Capture the cell that displays the provided text and extract its [x, y] central coordinate. 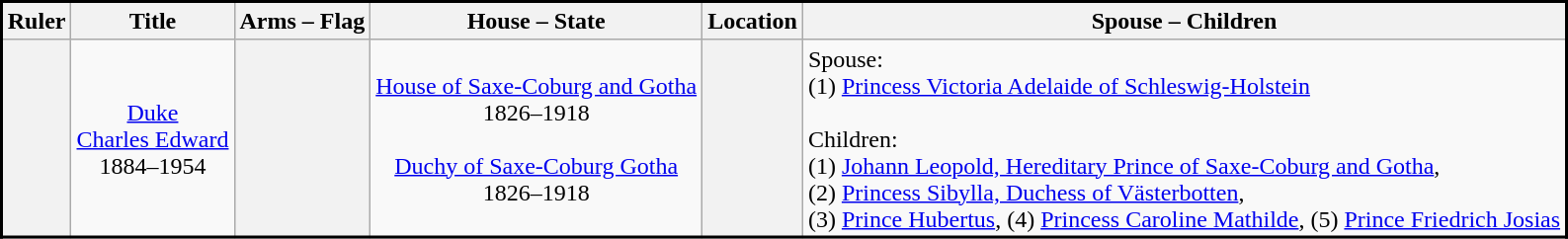
House – State [536, 22]
Spouse – Children [1184, 22]
Title [152, 22]
Location [753, 22]
Arms – Flag [302, 22]
Ruler [37, 22]
DukeCharles Edward1884–1954 [152, 138]
House of Saxe-Coburg and Gotha1826–1918Duchy of Saxe-Coburg Gotha1826–1918 [536, 138]
